Find where the given text appears and provide that cell's center as (x, y) coordinate. 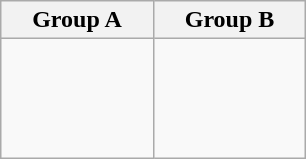
Group B (230, 20)
Group A (78, 20)
